Output the (x, y) coordinate of the center of the cell containing the given text.  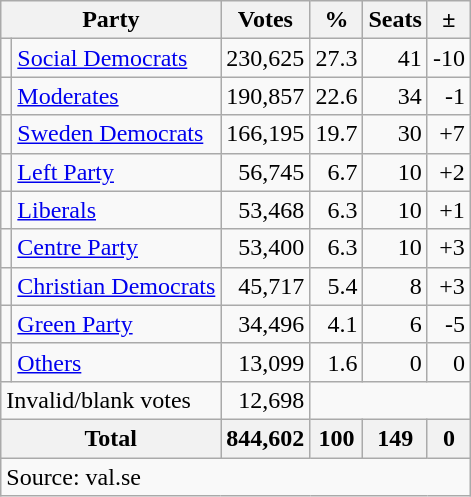
8 (395, 286)
41 (395, 58)
-5 (448, 324)
166,195 (266, 134)
53,400 (266, 248)
34,496 (266, 324)
Social Democrats (116, 58)
Invalid/blank votes (111, 400)
100 (336, 438)
1.6 (336, 362)
5.4 (336, 286)
Seats (395, 20)
Votes (266, 20)
22.6 (336, 96)
+2 (448, 172)
Total (111, 438)
13,099 (266, 362)
12,698 (266, 400)
53,468 (266, 210)
Centre Party (116, 248)
190,857 (266, 96)
Source: val.se (236, 477)
27.3 (336, 58)
Sweden Democrats (116, 134)
844,602 (266, 438)
Christian Democrats (116, 286)
56,745 (266, 172)
Moderates (116, 96)
+1 (448, 210)
4.1 (336, 324)
Party (111, 20)
Left Party (116, 172)
6.7 (336, 172)
149 (395, 438)
45,717 (266, 286)
-1 (448, 96)
230,625 (266, 58)
-10 (448, 58)
19.7 (336, 134)
Others (116, 362)
30 (395, 134)
+7 (448, 134)
Green Party (116, 324)
6 (395, 324)
% (336, 20)
Liberals (116, 210)
± (448, 20)
34 (395, 96)
